Find where the given text appears and provide that cell's center as (x, y) coordinate. 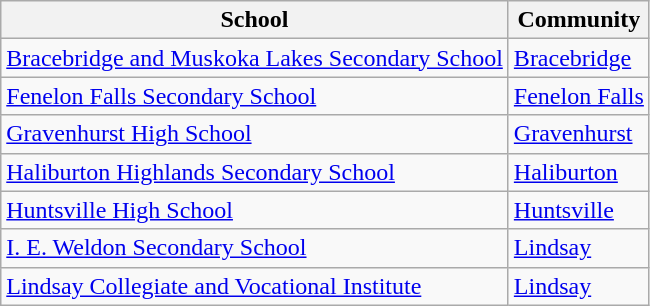
Haliburton Highlands Secondary School (255, 172)
Fenelon Falls (578, 96)
Lindsay Collegiate and Vocational Institute (255, 286)
Huntsville High School (255, 210)
Community (578, 20)
Fenelon Falls Secondary School (255, 96)
School (255, 20)
Haliburton (578, 172)
Bracebridge (578, 58)
Huntsville (578, 210)
I. E. Weldon Secondary School (255, 248)
Bracebridge and Muskoka Lakes Secondary School (255, 58)
Gravenhurst High School (255, 134)
Gravenhurst (578, 134)
